Detect which cell encompasses the target text, then output its [X, Y] center coordinate. 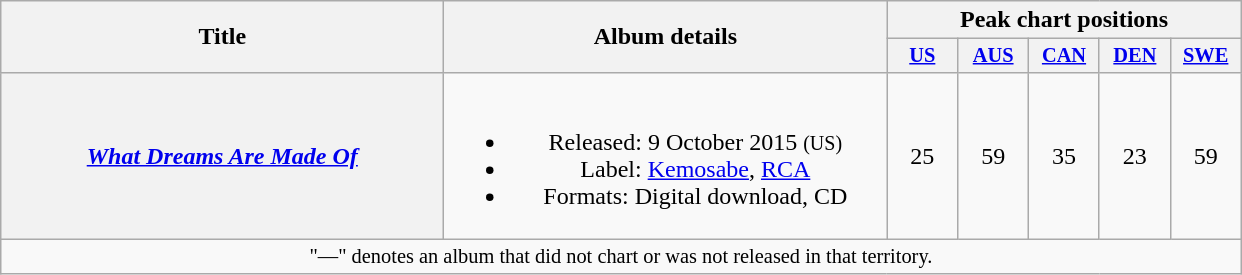
"—" denotes an album that did not chart or was not released in that territory. [621, 257]
23 [1134, 156]
AUS [994, 56]
Peak chart positions [1064, 20]
Released: 9 October 2015 (US)Label: Kemosabe, RCAFormats: Digital download, CD [666, 156]
Title [222, 37]
US [922, 56]
What Dreams Are Made Of [222, 156]
35 [1064, 156]
25 [922, 156]
Album details [666, 37]
CAN [1064, 56]
DEN [1134, 56]
SWE [1206, 56]
